Return the [x, y] coordinate for the center point of the cell that contains the specified text.  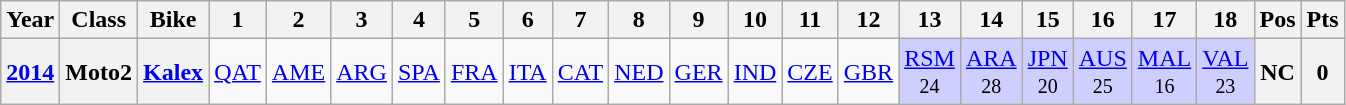
Bike [174, 20]
RSM24 [930, 72]
FRA [474, 72]
7 [580, 20]
IND [755, 72]
VAL23 [1226, 72]
AME [298, 72]
13 [930, 20]
MAL16 [1164, 72]
8 [639, 20]
2014 [30, 72]
1 [238, 20]
11 [810, 20]
5 [474, 20]
JPN20 [1048, 72]
14 [991, 20]
GER [698, 72]
0 [1322, 72]
ARG [362, 72]
6 [528, 20]
AUS25 [1102, 72]
18 [1226, 20]
Kalex [174, 72]
ITA [528, 72]
15 [1048, 20]
SPA [418, 72]
10 [755, 20]
2 [298, 20]
CZE [810, 72]
17 [1164, 20]
16 [1102, 20]
QAT [238, 72]
Pos [1278, 20]
4 [418, 20]
Class [99, 20]
Moto2 [99, 72]
12 [868, 20]
3 [362, 20]
GBR [868, 72]
Pts [1322, 20]
NED [639, 72]
ARA28 [991, 72]
NC [1278, 72]
CAT [580, 72]
9 [698, 20]
Year [30, 20]
